Detect which cell encompasses the target text, then output its (x, y) center coordinate. 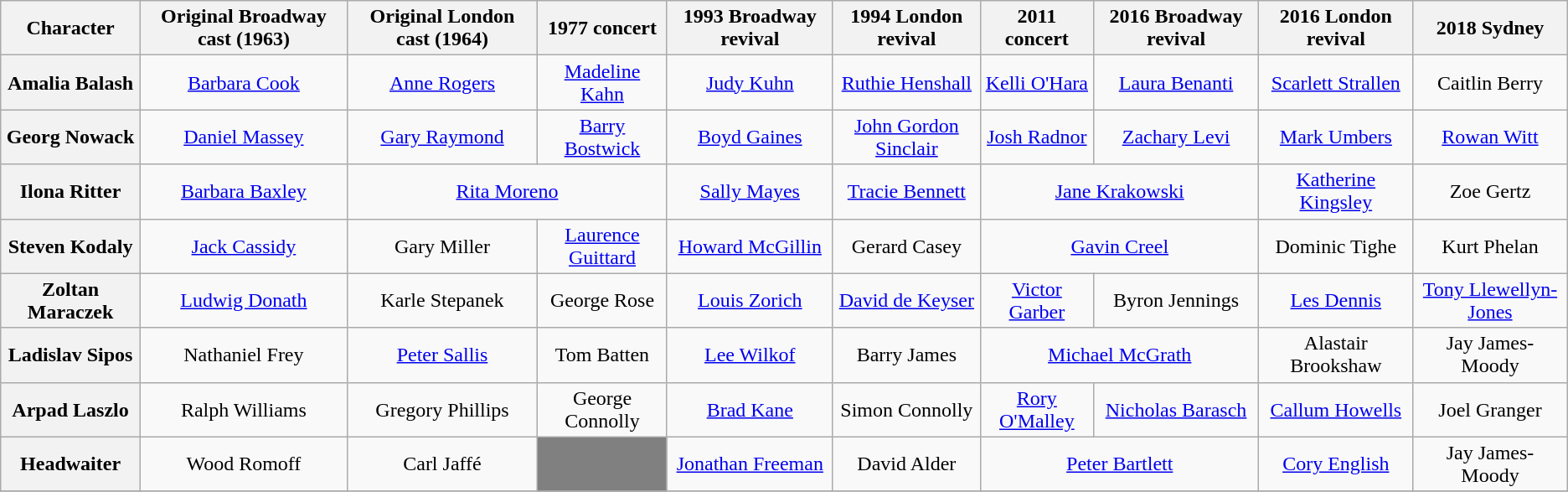
Daniel Massey (243, 137)
Tony Llewellyn-Jones (1491, 300)
Victor Garber (1037, 300)
Barbara Cook (243, 82)
Steven Kodaly (70, 246)
Carl Jaffé (442, 464)
Callum Howells (1336, 409)
Gavin Creel (1120, 246)
George Rose (603, 300)
Peter Bartlett (1120, 464)
Boyd Gaines (750, 137)
Laura Benanti (1176, 82)
Madeline Kahn (603, 82)
Gary Raymond (442, 137)
Jack Cassidy (243, 246)
Tom Batten (603, 355)
Peter Sallis (442, 355)
Howard McGillin (750, 246)
Simon Connolly (906, 409)
Lee Wilkof (750, 355)
Barry Bostwick (603, 137)
Zachary Levi (1176, 137)
Barry James (906, 355)
Les Dennis (1336, 300)
Zoltan Maraczek (70, 300)
Sally Mayes (750, 191)
2018 Sydney (1491, 28)
Headwaiter (70, 464)
1977 concert (603, 28)
Kurt Phelan (1491, 246)
Rita Moreno (507, 191)
Gary Miller (442, 246)
Gerard Casey (906, 246)
John Gordon Sinclair (906, 137)
Character (70, 28)
Rowan Witt (1491, 137)
2011 concert (1037, 28)
Amalia Balash (70, 82)
Ralph Williams (243, 409)
Ruthie Henshall (906, 82)
Tracie Bennett (906, 191)
Josh Radnor (1037, 137)
Original London cast (1964) (442, 28)
Joel Granger (1491, 409)
Ladislav Sipos (70, 355)
1993 Broadway revival (750, 28)
Rory O'Malley (1037, 409)
Karle Stepanek (442, 300)
Alastair Brookshaw (1336, 355)
Ilona Ritter (70, 191)
Gregory Phillips (442, 409)
Georg Nowack (70, 137)
Jonathan Freeman (750, 464)
Laurence Guittard (603, 246)
Arpad Laszlo (70, 409)
Original Broadway cast (1963) (243, 28)
Zoe Gertz (1491, 191)
1994 London revival (906, 28)
George Connolly (603, 409)
Wood Romoff (243, 464)
Michael McGrath (1120, 355)
2016 Broadway revival (1176, 28)
Judy Kuhn (750, 82)
Louis Zorich (750, 300)
Jane Krakowski (1120, 191)
Anne Rogers (442, 82)
Dominic Tighe (1336, 246)
David Alder (906, 464)
Barbara Baxley (243, 191)
Scarlett Strallen (1336, 82)
Kelli O'Hara (1037, 82)
Cory English (1336, 464)
Katherine Kingsley (1336, 191)
Ludwig Donath (243, 300)
Nathaniel Frey (243, 355)
Brad Kane (750, 409)
David de Keyser (906, 300)
Caitlin Berry (1491, 82)
Nicholas Barasch (1176, 409)
Byron Jennings (1176, 300)
2016 London revival (1336, 28)
Mark Umbers (1336, 137)
